For the text-containing cell, return its midpoint in [x, y] coordinate format. 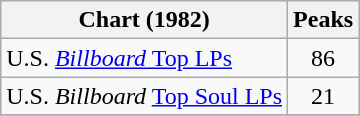
Peaks [324, 20]
U.S. Billboard Top Soul LPs [144, 96]
U.S. Billboard Top LPs [144, 58]
Chart (1982) [144, 20]
21 [324, 96]
86 [324, 58]
